Find where the given text appears and provide that cell's center as (X, Y) coordinate. 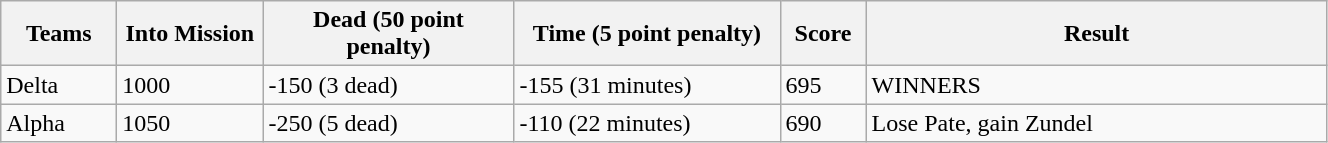
WINNERS (1096, 85)
-250 (5 dead) (388, 123)
690 (823, 123)
1000 (190, 85)
Into Mission (190, 34)
-110 (22 minutes) (647, 123)
Dead (50 point penalty) (388, 34)
Alpha (59, 123)
Result (1096, 34)
-150 (3 dead) (388, 85)
Teams (59, 34)
695 (823, 85)
Score (823, 34)
Lose Pate, gain Zundel (1096, 123)
Time (5 point penalty) (647, 34)
1050 (190, 123)
Delta (59, 85)
-155 (31 minutes) (647, 85)
